Provide the [x, y] coordinate of the cell's center where the given text is located.  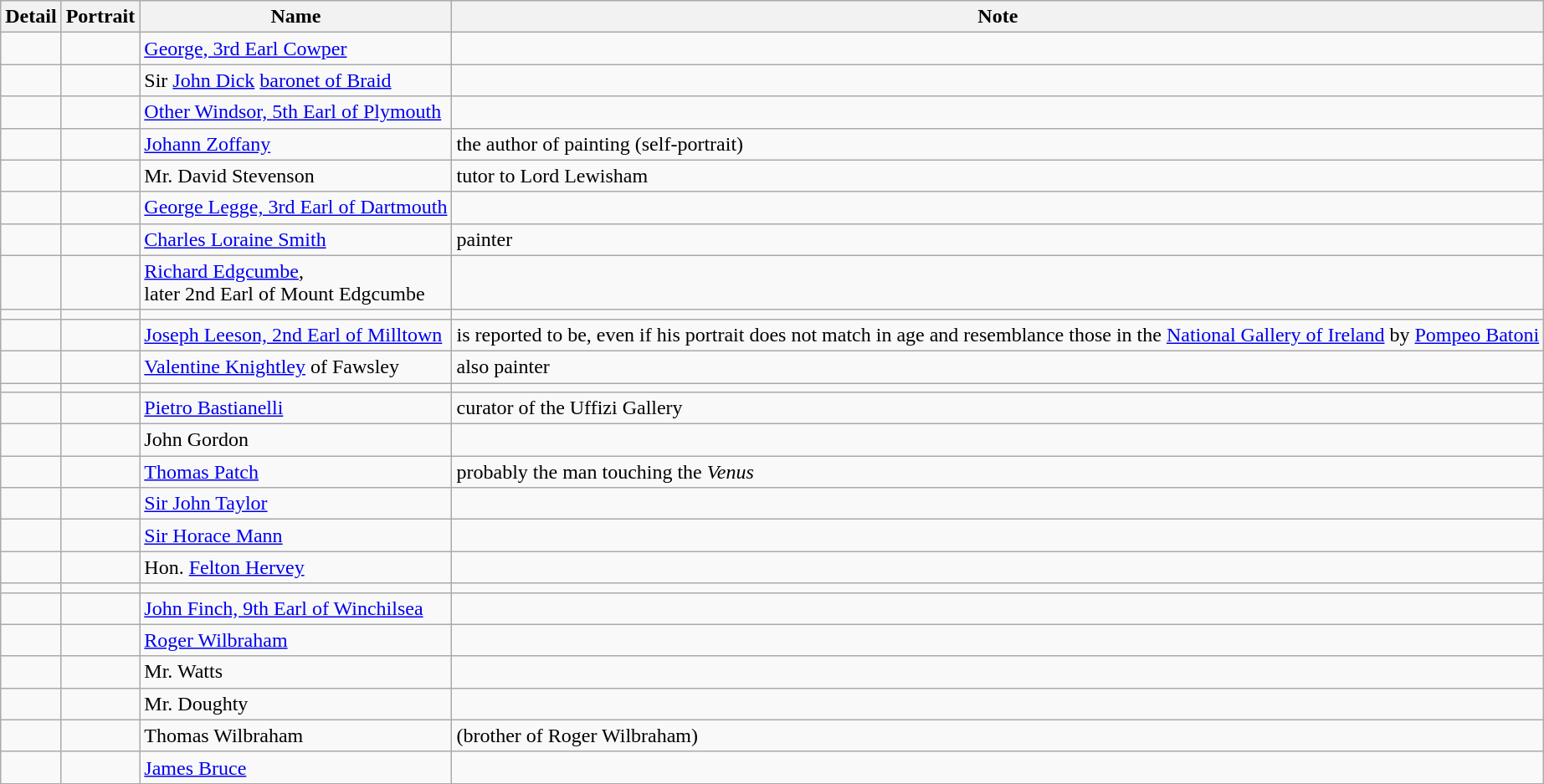
Joseph Leeson, 2nd Earl of Milltown [296, 335]
tutor to Lord Lewisham [998, 176]
Sir Horace Mann [296, 535]
Johann Zoffany [296, 144]
Richard Edgcumbe, later 2nd Earl of Mount Edgcumbe [296, 283]
curator of the Uffizi Gallery [998, 408]
Roger Wilbraham [296, 640]
also painter [998, 366]
Thomas Wilbraham [296, 735]
Name [296, 17]
is reported to be, even if his portrait does not match in age and resemblance those in the National Gallery of Ireland by Pompeo Batoni [998, 335]
(brother of Roger Wilbraham) [998, 735]
George, 3rd Earl Cowper [296, 49]
Note [998, 17]
Portrait [100, 17]
John Gordon [296, 440]
Thomas Patch [296, 472]
probably the man touching the Venus [998, 472]
Sir John Dick baronet of Braid [296, 80]
Charles Loraine Smith [296, 239]
Detail [31, 17]
the author of painting (self-portrait) [998, 144]
Sir John Taylor [296, 504]
Valentine Knightley of Fawsley [296, 366]
John Finch, 9th Earl of Winchilsea [296, 608]
Mr. Watts [296, 672]
George Legge, 3rd Earl of Dartmouth [296, 208]
Mr. David Stevenson [296, 176]
painter [998, 239]
Pietro Bastianelli [296, 408]
Mr. Doughty [296, 704]
Other Windsor, 5th Earl of Plymouth [296, 112]
Hon. Felton Hervey [296, 567]
James Bruce [296, 767]
